Find where the given text appears and provide that cell's center as (X, Y) coordinate. 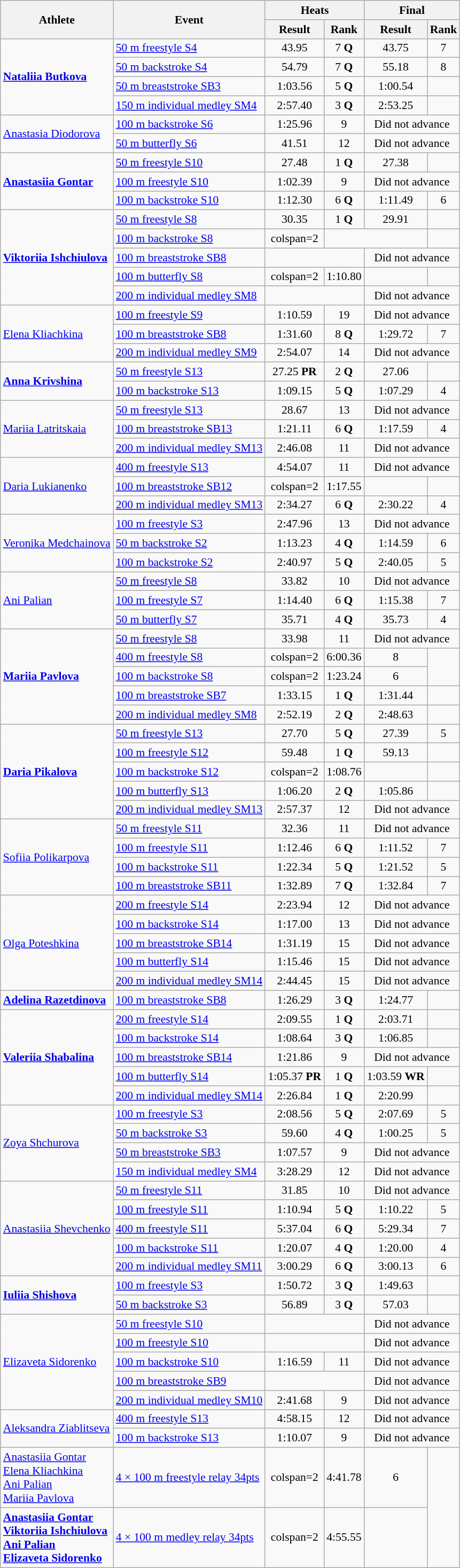
2:57.37 (294, 810)
1:24.77 (396, 1000)
2:47.96 (294, 524)
Olga Poteshkina (57, 943)
Anna Krivshina (57, 382)
8 Q (344, 334)
1:49.63 (396, 1286)
Heats (314, 10)
Anastasiia Gontar (57, 182)
1:10.59 (294, 315)
1:08.76 (344, 772)
30.35 (294, 220)
1:02.39 (294, 182)
57.03 (396, 1305)
3:00.13 (396, 1267)
1:10.80 (344, 277)
33.98 (294, 639)
100 m backstroke S6 (189, 125)
1:03.59 WR (396, 1076)
Athlete (57, 19)
59.60 (294, 1134)
27.70 (294, 734)
4:41.78 (344, 1478)
54.79 (294, 67)
32.36 (294, 829)
Sofiia Polikarpova (57, 857)
1:21.11 (294, 429)
2:26.84 (294, 1096)
200 m individual medley SM11 (189, 1267)
59.13 (396, 753)
5:37.04 (294, 1229)
2:41.68 (294, 1400)
Elena Kliachkina (57, 333)
Anastasiia GontarElena KliachkinaAni PalianMariia Pavlova (57, 1478)
43.95 (294, 48)
Event (189, 19)
2:08.56 (294, 1114)
1:17.59 (396, 429)
100 m freestyle S12 (189, 753)
1:22.34 (294, 867)
2:53.25 (396, 105)
1:10.07 (294, 1438)
Daria Lukianenko (57, 486)
2:20.99 (396, 1096)
50 m backstroke S4 (189, 67)
Mariia Latritskaia (57, 429)
100 m backstroke S2 (189, 562)
29.91 (396, 220)
Daria Pikalova (57, 772)
2:34.27 (294, 505)
1:10.22 (396, 1210)
Iuliia Shishova (57, 1295)
55.18 (396, 67)
400 m freestyle S11 (189, 1229)
35.71 (294, 619)
41.51 (294, 144)
1:09.15 (294, 391)
27.25 PR (294, 372)
50 m butterfly S7 (189, 619)
Valeriia Shabalina (57, 1057)
1:17.55 (344, 486)
Final (412, 10)
19 (344, 315)
43.75 (396, 48)
33.82 (294, 581)
100 m breaststroke SB9 (189, 1381)
1:10.94 (294, 1210)
1:20.07 (294, 1248)
Nataliia Butkova (57, 76)
1:13.23 (294, 544)
1:21.86 (294, 1058)
1:05.86 (396, 791)
100 m butterfly S13 (189, 791)
4 × 100 m medley relay 34pts (189, 1538)
1:05.37 PR (294, 1076)
100 m butterfly S8 (189, 277)
3:00.29 (294, 1267)
14 (344, 353)
1:06.85 (396, 1038)
2:44.45 (294, 981)
1:23.24 (344, 677)
1:07.57 (294, 1153)
27.38 (396, 162)
1:06.20 (294, 791)
1:16.59 (294, 1362)
5:29.34 (396, 1229)
Zoya Shchurova (57, 1143)
100 m freestyle S9 (189, 315)
1:31.44 (396, 696)
Elizaveta Sidorenko (57, 1362)
2:09.55 (294, 1019)
1:12.30 (294, 200)
Ani Palian (57, 601)
2:07.69 (396, 1114)
4:55.55 (344, 1538)
200 m individual medley SM9 (189, 353)
31.85 (294, 1191)
1:15.38 (396, 601)
1:11.49 (396, 200)
1:31.19 (294, 943)
1:00.54 (396, 87)
Anastasia Diodorova (57, 134)
50 m butterfly S6 (189, 144)
100 m breaststroke SB11 (189, 886)
50 m backstroke S2 (189, 544)
2:52.19 (294, 715)
1:33.15 (294, 696)
1:50.72 (294, 1286)
Anastasiia Shevchenko (57, 1229)
50 m freestyle S4 (189, 48)
1:32.84 (396, 886)
1:26.29 (294, 1000)
35.73 (396, 619)
1:21.52 (396, 867)
27.06 (396, 372)
Anastasiia GontarViktoriia IshchiulovaAni PalianElizaveta Sidorenko (57, 1538)
200 m individual medley SM10 (189, 1400)
59.48 (294, 753)
4:58.15 (294, 1419)
1:25.96 (294, 125)
100 m backstroke S12 (189, 772)
Veronika Medchainova (57, 543)
1:29.72 (396, 334)
400 m freestyle S8 (189, 657)
1:00.25 (396, 1134)
1:14.40 (294, 601)
6:00.36 (344, 657)
2:40.05 (396, 562)
2:48.63 (396, 715)
27.39 (396, 734)
27.48 (294, 162)
1:17.00 (294, 924)
2:40.97 (294, 562)
1:32.89 (294, 886)
100 m breaststroke SB13 (189, 429)
2:23.94 (294, 905)
1:03.56 (294, 87)
2:54.07 (294, 353)
56.89 (294, 1305)
100 m freestyle S7 (189, 601)
1:14.59 (396, 544)
1:07.29 (396, 391)
100 m breaststroke SB7 (189, 696)
1:15.46 (294, 962)
100 m breaststroke SB12 (189, 486)
1:12.46 (294, 848)
Mariia Pavlova (57, 677)
2:57.40 (294, 105)
4 × 100 m freestyle relay 34pts (189, 1478)
1:31.60 (294, 334)
1:20.00 (396, 1248)
3:28.29 (294, 1171)
1:08.64 (294, 1038)
2:46.08 (294, 448)
Adelina Razetdinova (57, 1000)
2:03.71 (396, 1019)
28.67 (294, 410)
Aleksandra Ziablitseva (57, 1428)
2:30.22 (396, 505)
Viktoriia Ishchiulova (57, 258)
1:11.52 (396, 848)
4:54.07 (294, 467)
